Detect which cell encompasses the target text, then output its (X, Y) center coordinate. 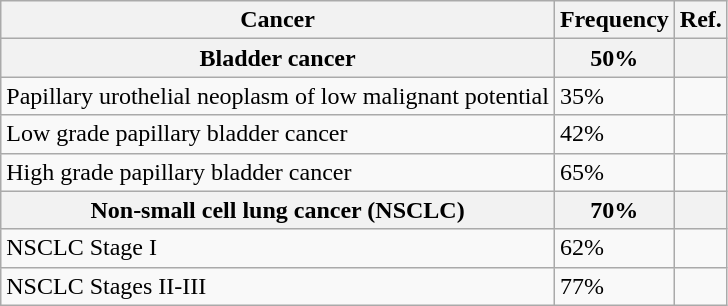
Low grade papillary bladder cancer (278, 134)
Cancer (278, 20)
42% (614, 134)
NSCLC Stage I (278, 248)
70% (614, 210)
65% (614, 172)
High grade papillary bladder cancer (278, 172)
Ref. (700, 20)
35% (614, 96)
NSCLC Stages II-III (278, 286)
Frequency (614, 20)
Papillary urothelial neoplasm of low malignant potential (278, 96)
Non-small cell lung cancer (NSCLC) (278, 210)
Bladder cancer (278, 58)
77% (614, 286)
62% (614, 248)
50% (614, 58)
